Return (x, y) of the center of cell containing provided text 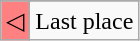
◁ (16, 21)
Last place (84, 21)
